Provide the [X, Y] coordinate of the cell's center where the given text is located.  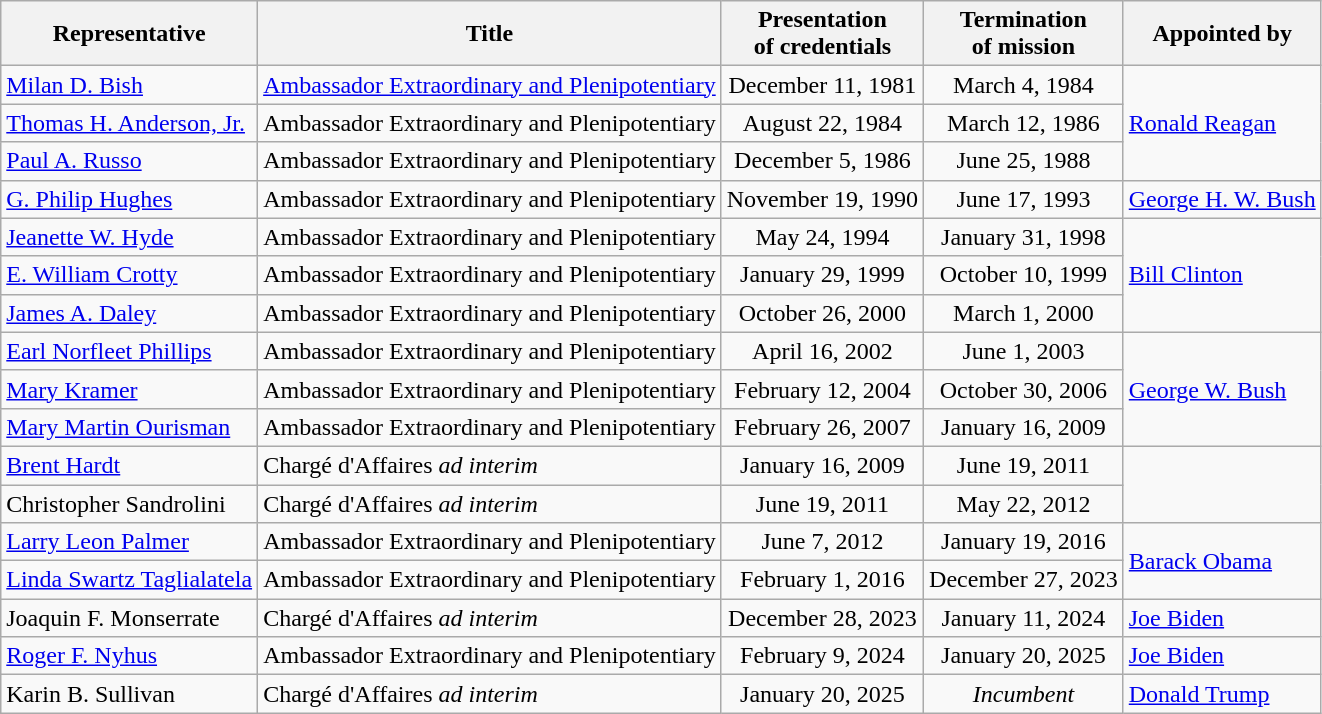
January 19, 2016 [1024, 542]
Paul A. Russo [130, 161]
December 27, 2023 [1024, 580]
Representative [130, 34]
Mary Kramer [130, 389]
January 31, 1998 [1024, 237]
Linda Swartz Taglialatela [130, 580]
December 11, 1981 [822, 85]
Title [490, 34]
Christopher Sandrolini [130, 503]
Jeanette W. Hyde [130, 237]
George W. Bush [1222, 389]
James A. Daley [130, 313]
G. Philip Hughes [130, 199]
October 10, 1999 [1024, 275]
June 25, 1988 [1024, 161]
February 26, 2007 [822, 427]
Ronald Reagan [1222, 123]
Roger F. Nyhus [130, 656]
February 9, 2024 [822, 656]
Appointed by [1222, 34]
May 24, 1994 [822, 237]
December 5, 1986 [822, 161]
Terminationof mission [1024, 34]
March 4, 1984 [1024, 85]
April 16, 2002 [822, 351]
Thomas H. Anderson, Jr. [130, 123]
Bill Clinton [1222, 275]
October 26, 2000 [822, 313]
May 22, 2012 [1024, 503]
Brent Hardt [130, 465]
March 1, 2000 [1024, 313]
February 1, 2016 [822, 580]
November 19, 1990 [822, 199]
Donald Trump [1222, 694]
January 11, 2024 [1024, 618]
Joaquin F. Monserrate [130, 618]
June 17, 1993 [1024, 199]
Karin B. Sullivan [130, 694]
December 28, 2023 [822, 618]
Barack Obama [1222, 561]
June 7, 2012 [822, 542]
Presentationof credentials [822, 34]
October 30, 2006 [1024, 389]
March 12, 1986 [1024, 123]
January 29, 1999 [822, 275]
Mary Martin Ourisman [130, 427]
George H. W. Bush [1222, 199]
Earl Norfleet Phillips [130, 351]
February 12, 2004 [822, 389]
Larry Leon Palmer [130, 542]
June 1, 2003 [1024, 351]
Milan D. Bish [130, 85]
E. William Crotty [130, 275]
Incumbent [1024, 694]
August 22, 1984 [822, 123]
